Search for the cell housing the specified text and yield its (X, Y) center coordinate. 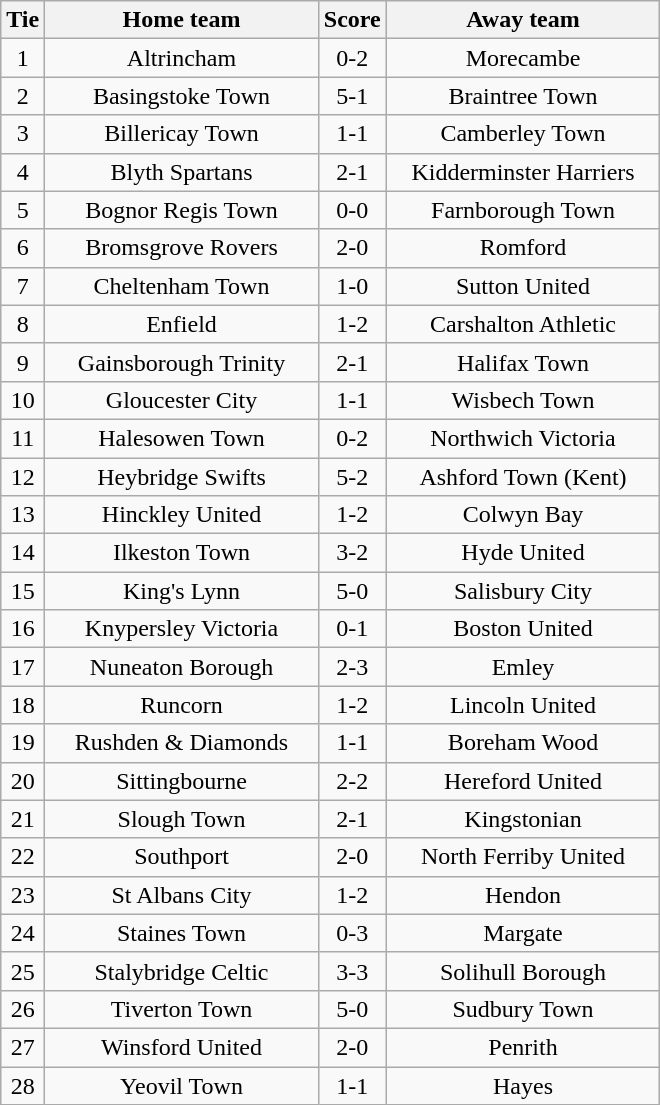
11 (23, 438)
Emley (523, 667)
Cheltenham Town (182, 286)
Carshalton Athletic (523, 324)
2-3 (352, 667)
Ashford Town (Kent) (523, 477)
Salisbury City (523, 591)
Enfield (182, 324)
Colwyn Bay (523, 515)
Solihull Borough (523, 971)
5-1 (352, 96)
Basingstoke Town (182, 96)
Hereford United (523, 781)
Kingstonian (523, 819)
Rushden & Diamonds (182, 743)
Bromsgrove Rovers (182, 248)
Halifax Town (523, 362)
Halesowen Town (182, 438)
3 (23, 134)
Nuneaton Borough (182, 667)
Staines Town (182, 933)
23 (23, 895)
1 (23, 58)
4 (23, 172)
21 (23, 819)
15 (23, 591)
Tie (23, 20)
Runcorn (182, 705)
13 (23, 515)
Tiverton Town (182, 1009)
9 (23, 362)
20 (23, 781)
5-2 (352, 477)
8 (23, 324)
Score (352, 20)
10 (23, 400)
12 (23, 477)
3-2 (352, 553)
17 (23, 667)
North Ferriby United (523, 857)
Gloucester City (182, 400)
Boreham Wood (523, 743)
Hinckley United (182, 515)
Stalybridge Celtic (182, 971)
Sutton United (523, 286)
Farnborough Town (523, 210)
0-3 (352, 933)
Altrincham (182, 58)
Away team (523, 20)
King's Lynn (182, 591)
Heybridge Swifts (182, 477)
Sudbury Town (523, 1009)
19 (23, 743)
25 (23, 971)
2-2 (352, 781)
1-0 (352, 286)
16 (23, 629)
Knypersley Victoria (182, 629)
0-1 (352, 629)
Romford (523, 248)
Hyde United (523, 553)
Bognor Regis Town (182, 210)
Lincoln United (523, 705)
14 (23, 553)
Winsford United (182, 1047)
Braintree Town (523, 96)
Wisbech Town (523, 400)
Gainsborough Trinity (182, 362)
24 (23, 933)
Ilkeston Town (182, 553)
27 (23, 1047)
26 (23, 1009)
Southport (182, 857)
Penrith (523, 1047)
Camberley Town (523, 134)
Northwich Victoria (523, 438)
Yeovil Town (182, 1085)
5 (23, 210)
Billericay Town (182, 134)
St Albans City (182, 895)
3-3 (352, 971)
6 (23, 248)
28 (23, 1085)
Hendon (523, 895)
22 (23, 857)
Home team (182, 20)
Hayes (523, 1085)
Boston United (523, 629)
18 (23, 705)
Blyth Spartans (182, 172)
Margate (523, 933)
2 (23, 96)
Sittingbourne (182, 781)
Slough Town (182, 819)
Kidderminster Harriers (523, 172)
0-0 (352, 210)
Morecambe (523, 58)
7 (23, 286)
